Extract the (x, y) coordinate from the center of the cell holding the provided text.  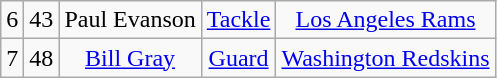
7 (12, 58)
Tackle (238, 20)
43 (42, 20)
Guard (238, 58)
Paul Evanson (130, 20)
6 (12, 20)
Bill Gray (130, 58)
Washington Redskins (386, 58)
48 (42, 58)
Los Angeles Rams (386, 20)
